Search for the cell housing the specified text and yield its [x, y] center coordinate. 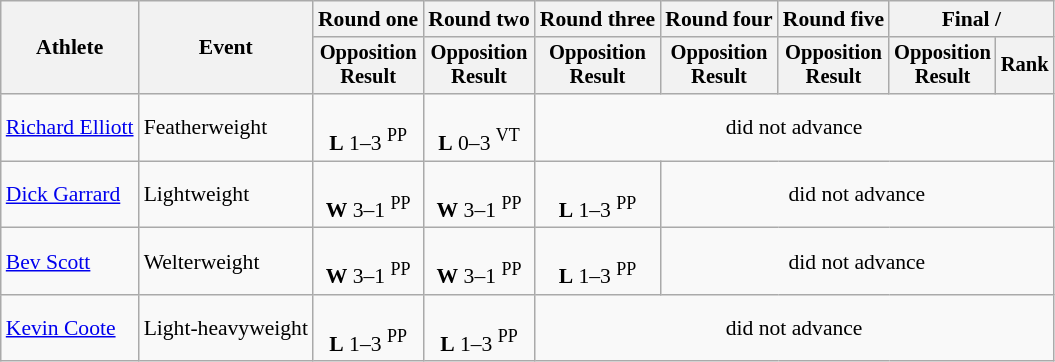
Round two [478, 19]
Welterweight [226, 262]
Round four [718, 19]
Lightweight [226, 194]
Light-heavyweight [226, 328]
Kevin Coote [70, 328]
Round five [834, 19]
Rank [1025, 66]
Richard Elliott [70, 128]
Round three [598, 19]
Round one [368, 19]
L 0–3 VT [478, 128]
Dick Garrard [70, 194]
Final / [971, 19]
Event [226, 48]
Bev Scott [70, 262]
Athlete [70, 48]
Featherweight [226, 128]
